Identify which cell holds the provided text, then report its (X, Y) central coordinate. 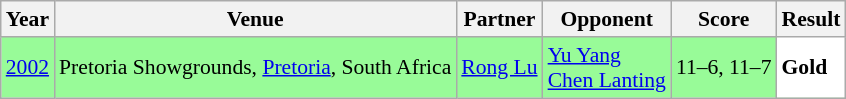
Year (28, 19)
Rong Lu (499, 68)
Result (812, 19)
Gold (812, 68)
2002 (28, 68)
Partner (499, 19)
Venue (255, 19)
11–6, 11–7 (724, 68)
Pretoria Showgrounds, Pretoria, South Africa (255, 68)
Opponent (607, 19)
Yu Yang Chen Lanting (607, 68)
Score (724, 19)
